Locate the cell with the specified text and output its (x, y) center coordinate. 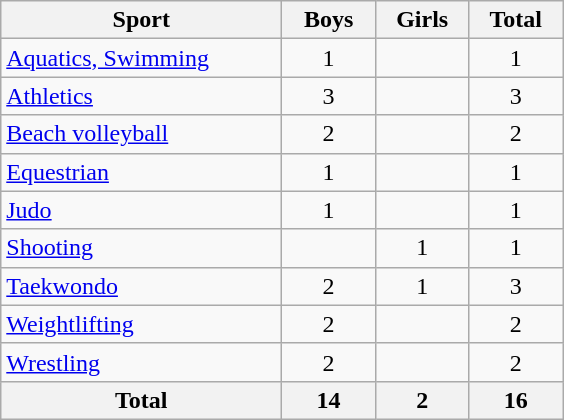
Wrestling (142, 362)
Taekwondo (142, 286)
16 (516, 400)
Shooting (142, 248)
Athletics (142, 96)
14 (329, 400)
Aquatics, Swimming (142, 58)
Girls (422, 20)
Sport (142, 20)
Equestrian (142, 172)
Beach volleyball (142, 134)
Weightlifting (142, 324)
Boys (329, 20)
Judo (142, 210)
